Output the [x, y] coordinate of the center of the cell containing the given text.  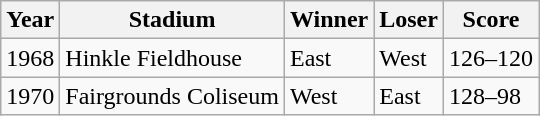
Loser [409, 20]
Winner [328, 20]
Stadium [172, 20]
Year [30, 20]
128–98 [490, 96]
Hinkle Fieldhouse [172, 58]
Score [490, 20]
126–120 [490, 58]
Fairgrounds Coliseum [172, 96]
1968 [30, 58]
1970 [30, 96]
